Return (x, y) of the center of cell containing provided text 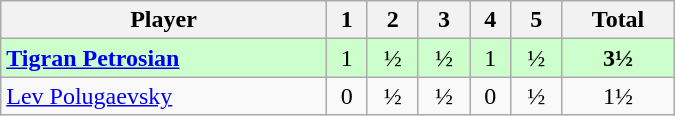
5 (536, 20)
Lev Polugaevsky (164, 96)
4 (490, 20)
Total (618, 20)
1½ (618, 96)
Tigran Petrosian (164, 58)
Player (164, 20)
2 (392, 20)
3½ (618, 58)
3 (444, 20)
